Find where the given text appears and provide that cell's center as (X, Y) coordinate. 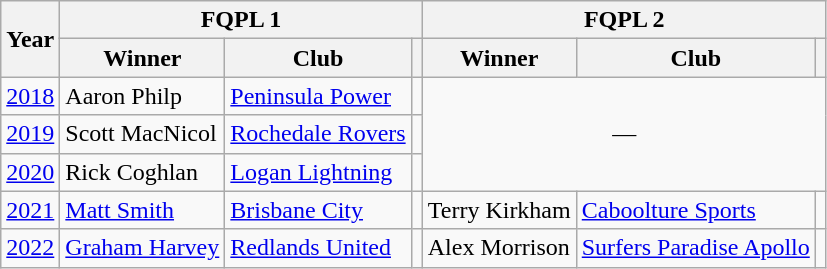
Matt Smith (142, 210)
Redlands United (318, 248)
Graham Harvey (142, 248)
— (624, 134)
Surfers Paradise Apollo (696, 248)
2018 (30, 96)
Alex Morrison (499, 248)
FQPL 2 (624, 20)
2021 (30, 210)
Terry Kirkham (499, 210)
Caboolture Sports (696, 210)
Scott MacNicol (142, 134)
Aaron Philp (142, 96)
Rick Coghlan (142, 172)
2019 (30, 134)
2020 (30, 172)
Logan Lightning (318, 172)
FQPL 1 (241, 20)
2022 (30, 248)
Year (30, 39)
Peninsula Power (318, 96)
Brisbane City (318, 210)
Rochedale Rovers (318, 134)
